Identify which cell holds the provided text, then report its (x, y) central coordinate. 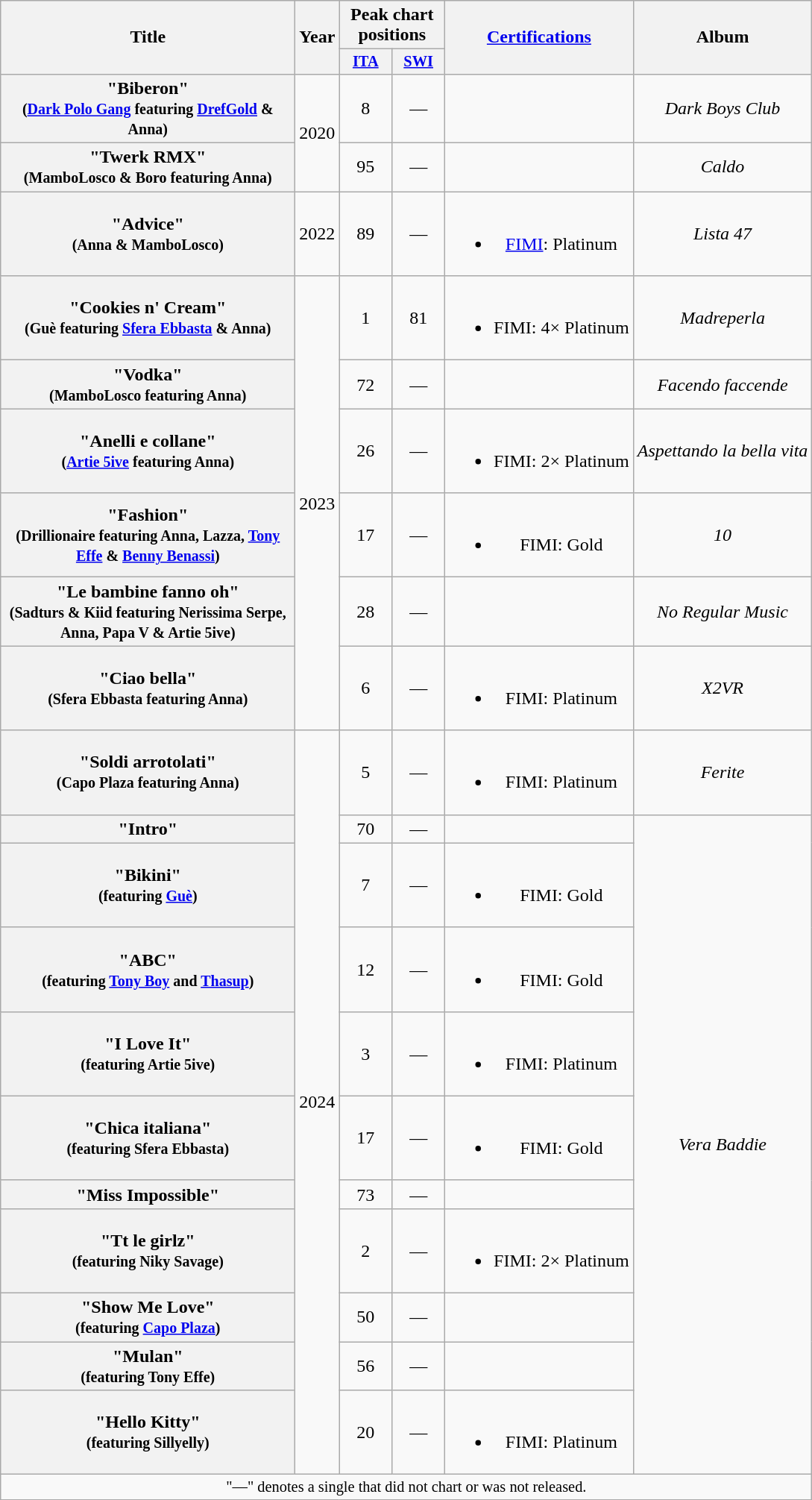
Ferite (723, 773)
Year (318, 37)
Madreperla (723, 318)
Peak chart positions (392, 25)
10 (723, 536)
"Cookies n' Cream"(Guè featuring Sfera Ebbasta & Anna) (148, 318)
"Vodka"(MamboLosco featuring Anna) (148, 385)
56 (365, 1366)
SWI (419, 62)
6 (365, 688)
"Advice"(Anna & MamboLosco) (148, 234)
"Soldi arrotolati"(Capo Plaza featuring Anna) (148, 773)
"—" denotes a single that did not chart or was not released. (406, 1487)
28 (365, 612)
3 (365, 1053)
"Le bambine fanno oh"(Sadturs & Kiid featuring Nerissima Serpe, Anna, Papa V & Artie 5ive) (148, 612)
8 (365, 108)
"Bikini"(featuring Guè) (148, 885)
"ABC"(featuring Tony Boy and Thasup) (148, 970)
Lista 47 (723, 234)
"Show Me Love"(featuring Capo Plaza) (148, 1317)
Caldo (723, 167)
"Hello Kitty"(featuring Sillyelly) (148, 1432)
"Mulan"(featuring Tony Effe) (148, 1366)
"Chica italiana"(featuring Sfera Ebbasta) (148, 1138)
ITA (365, 62)
89 (365, 234)
"Anelli e collane"(Artie 5ive featuring Anna) (148, 451)
95 (365, 167)
"Intro" (148, 829)
2023 (318, 503)
20 (365, 1432)
12 (365, 970)
5 (365, 773)
Title (148, 37)
"Ciao bella"(Sfera Ebbasta featuring Anna) (148, 688)
"Miss Impossible" (148, 1194)
X2VR (723, 688)
Dark Boys Club (723, 108)
"Twerk RMX"(MamboLosco & Boro featuring Anna) (148, 167)
"Fashion"(Drillionaire featuring Anna, Lazza, Tony Effe & Benny Benassi) (148, 536)
73 (365, 1194)
Certifications (540, 37)
Vera Baddie (723, 1144)
2020 (318, 133)
70 (365, 829)
50 (365, 1317)
26 (365, 451)
2022 (318, 234)
FIMI: 4× Platinum (540, 318)
7 (365, 885)
"Tt le girlz"(featuring Niky Savage) (148, 1250)
"I Love It"(featuring Artie 5ive) (148, 1053)
Album (723, 37)
72 (365, 385)
2024 (318, 1102)
Facendo faccende (723, 385)
2 (365, 1250)
81 (419, 318)
1 (365, 318)
No Regular Music (723, 612)
Aspettando la bella vita (723, 451)
"Biberon"(Dark Polo Gang featuring DrefGold & Anna) (148, 108)
